Return [X, Y] of the center of cell containing provided text 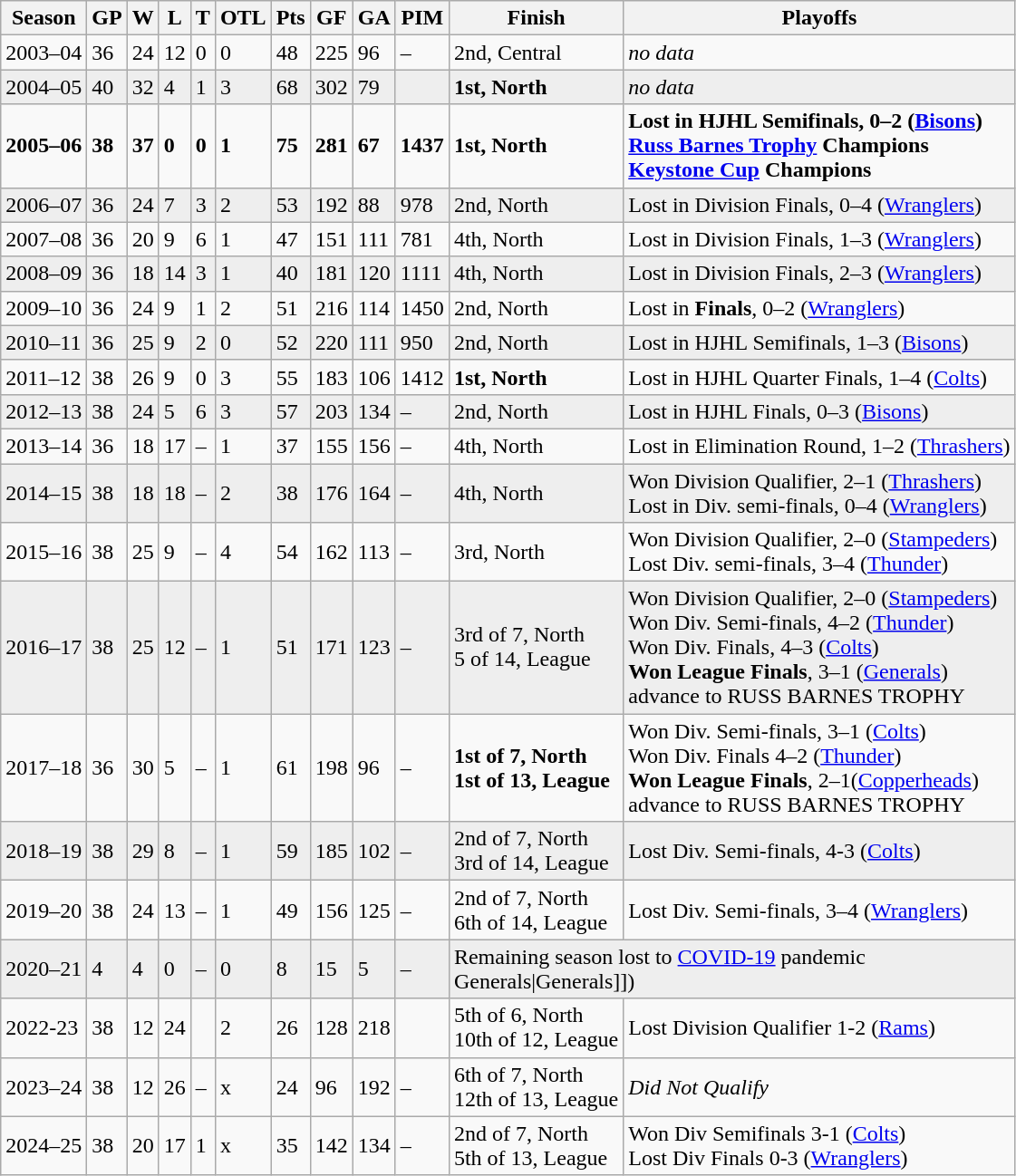
1450 [422, 308]
5th of 6, North10th of 12, League [536, 1027]
2003–04 [44, 53]
2nd, Central [536, 53]
W [143, 18]
Finish [536, 18]
Lost in Division Finals, 1–3 (Wranglers) [819, 239]
47 [290, 239]
Lost in HJHL Semifinals, 0–2 (Bisons)Russ Barnes Trophy ChampionsKeystone Cup Champions [819, 146]
7 [174, 205]
Won Division Qualifier, 2–0 (Stampeders)Lost Div. semi-finals, 3–4 (Thunder) [819, 553]
T [203, 18]
2019–20 [44, 910]
Playoffs [819, 18]
2020–21 [44, 969]
123 [373, 648]
Lost Division Qualifier 1-2 (Rams) [819, 1027]
2010–11 [44, 342]
2011–12 [44, 377]
Lost in HJHL Finals, 0–3 (Bisons) [819, 411]
185 [332, 852]
183 [332, 377]
53 [290, 205]
281 [332, 146]
Season [44, 18]
Lost in HJHL Quarter Finals, 1–4 (Colts) [819, 377]
Lost in HJHL Semifinals, 1–3 (Bisons) [819, 342]
155 [332, 446]
2006–07 [44, 205]
102 [373, 852]
171 [332, 648]
2009–10 [44, 308]
106 [373, 377]
978 [422, 205]
3rd, North [536, 553]
Won Division Qualifier, 2–1 (Thrashers)Lost in Div. semi-finals, 0–4 (Wranglers) [819, 493]
59 [290, 852]
2012–13 [44, 411]
48 [290, 53]
Won Div Semifinals 3-1 (Colts)Lost Div Finals 0-3 (Wranglers) [819, 1145]
1111 [422, 274]
1412 [422, 377]
198 [332, 768]
950 [422, 342]
Lost Div. Semi-finals, 3–4 (Wranglers) [819, 910]
1437 [422, 146]
164 [373, 493]
Pts [290, 18]
225 [332, 53]
49 [290, 910]
79 [373, 87]
13 [174, 910]
88 [373, 205]
Lost in Finals, 0–2 (Wranglers) [819, 308]
OTL [243, 18]
781 [422, 239]
302 [332, 87]
216 [332, 308]
151 [332, 239]
2nd of 7, North5th of 13, League [536, 1145]
2018–19 [44, 852]
2016–17 [44, 648]
181 [332, 274]
176 [332, 493]
14 [174, 274]
30 [143, 768]
2013–14 [44, 446]
35 [290, 1145]
Lost in Elimination Round, 1–2 (Thrashers) [819, 446]
1st of 7, North1st of 13, League [536, 768]
203 [332, 411]
2008–09 [44, 274]
2007–08 [44, 239]
L [174, 18]
68 [290, 87]
GP [107, 18]
Lost in Division Finals, 2–3 (Wranglers) [819, 274]
Remaining season lost to COVID-19 pandemicGenerals|Generals]]) [732, 969]
Lost in Division Finals, 0–4 (Wranglers) [819, 205]
2nd of 7, North6th of 14, League [536, 910]
2005–06 [44, 146]
15 [332, 969]
2023–24 [44, 1087]
114 [373, 308]
2014–15 [44, 493]
61 [290, 768]
Won Div. Semi-finals, 3–1 (Colts)Won Div. Finals 4–2 (Thunder)Won League Finals, 2–1(Copperheads)advance to RUSS BARNES TROPHY [819, 768]
113 [373, 553]
125 [373, 910]
Lost Div. Semi-finals, 4-3 (Colts) [819, 852]
75 [290, 146]
2015–16 [44, 553]
142 [332, 1145]
220 [332, 342]
67 [373, 146]
Did Not Qualify [819, 1087]
2nd of 7, North3rd of 14, League [536, 852]
55 [290, 377]
52 [290, 342]
PIM [422, 18]
218 [373, 1027]
2024–25 [44, 1145]
2022-23 [44, 1027]
57 [290, 411]
3rd of 7, North5 of 14, League [536, 648]
120 [373, 274]
162 [332, 553]
2004–05 [44, 87]
GA [373, 18]
GF [332, 18]
2017–18 [44, 768]
54 [290, 553]
29 [143, 852]
6th of 7, North12th of 13, League [536, 1087]
32 [143, 87]
128 [332, 1027]
